For the text-containing cell, return its midpoint in [x, y] coordinate format. 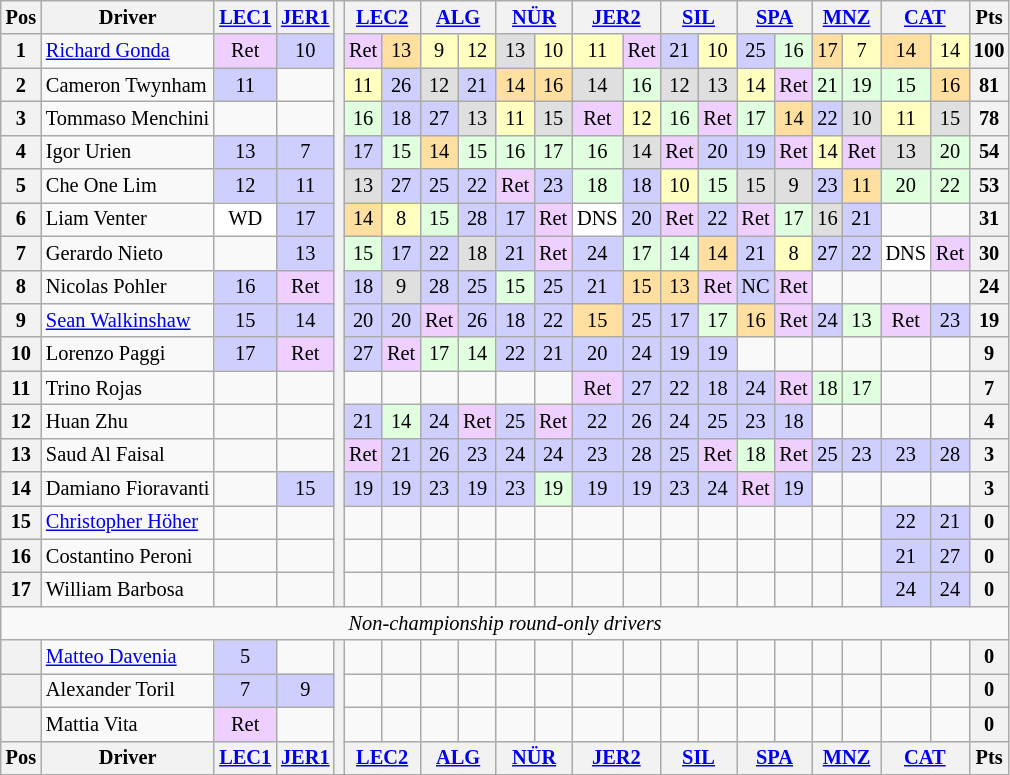
53 [989, 186]
Tommaso Menchini [128, 118]
Huan Zhu [128, 421]
William Barbosa [128, 589]
Christopher Höher [128, 522]
78 [989, 118]
NC [756, 287]
30 [989, 253]
Matteo Davenia [128, 657]
Gerardo Nieto [128, 253]
Nicolas Pohler [128, 287]
Saud Al Faisal [128, 455]
100 [989, 51]
Non-championship round-only drivers [505, 623]
Mattia Vita [128, 724]
Sean Walkinshaw [128, 320]
Richard Gonda [128, 51]
Alexander Toril [128, 690]
81 [989, 85]
Lorenzo Paggi [128, 354]
Trino Rojas [128, 388]
Costantino Peroni [128, 556]
Liam Venter [128, 219]
1 [21, 51]
6 [21, 219]
54 [989, 152]
2 [21, 85]
WD [245, 219]
Che One Lim [128, 186]
Igor Urien [128, 152]
Damiano Fioravanti [128, 489]
31 [989, 219]
Cameron Twynham [128, 85]
